Extract the (X, Y) coordinate from the center of the cell holding the provided text.  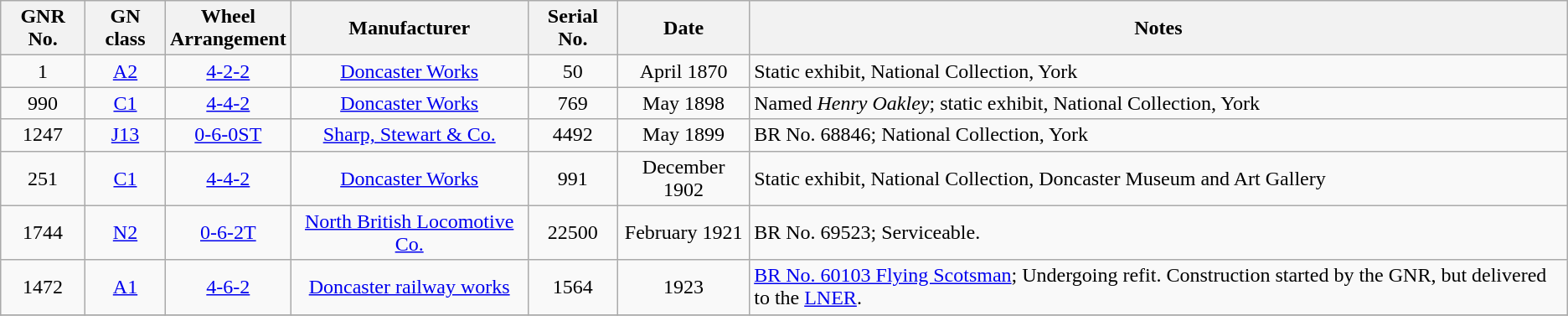
April 1870 (683, 71)
North British Locomotive Co. (409, 233)
N2 (125, 233)
251 (44, 178)
50 (573, 71)
Notes (1159, 28)
4-6-2 (228, 287)
BR No. 69523; Serviceable. (1159, 233)
Doncaster railway works (409, 287)
22500 (573, 233)
1472 (44, 287)
February 1921 (683, 233)
A1 (125, 287)
BR No. 68846; National Collection, York (1159, 135)
1 (44, 71)
BR No. 60103 Flying Scotsman; Undergoing refit. Construction started by the GNR, but delivered to the LNER. (1159, 287)
1744 (44, 233)
A2 (125, 71)
J13 (125, 135)
Named Henry Oakley; static exhibit, National Collection, York (1159, 103)
GNR No. (44, 28)
Manufacturer (409, 28)
WheelArrangement (228, 28)
May 1898 (683, 103)
May 1899 (683, 135)
Sharp, Stewart & Co. (409, 135)
4492 (573, 135)
Serial No. (573, 28)
December 1902 (683, 178)
GN class (125, 28)
0-6-0ST (228, 135)
Date (683, 28)
1564 (573, 287)
Static exhibit, National Collection, Doncaster Museum and Art Gallery (1159, 178)
991 (573, 178)
1923 (683, 287)
0-6-2T (228, 233)
990 (44, 103)
Static exhibit, National Collection, York (1159, 71)
1247 (44, 135)
4-2-2 (228, 71)
769 (573, 103)
